Return the [X, Y] coordinate for the center point of the cell that contains the specified text.  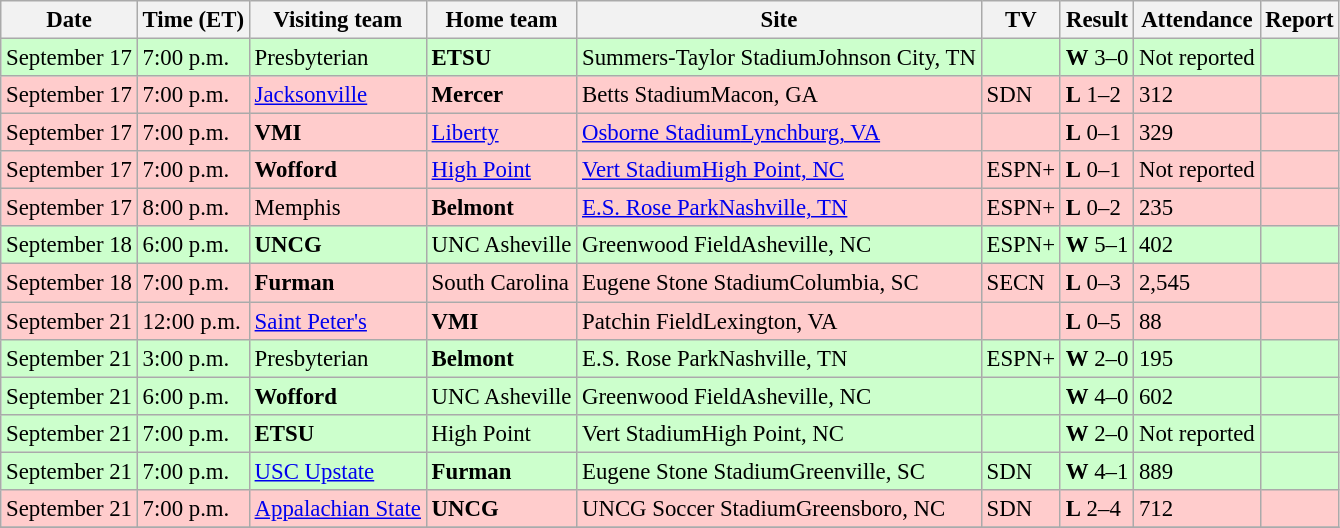
Eugene Stone StadiumColumbia, SC [780, 283]
USC Upstate [338, 471]
195 [1197, 358]
L 0–5 [1096, 321]
Home team [501, 20]
South Carolina [501, 283]
Betts StadiumMacon, GA [780, 95]
L 1–2 [1096, 95]
235 [1197, 208]
SECN [1020, 283]
312 [1197, 95]
L 2–4 [1096, 509]
Time (ET) [193, 20]
Liberty [501, 133]
Appalachian State [338, 509]
402 [1197, 245]
3:00 p.m. [193, 358]
Patchin FieldLexington, VA [780, 321]
12:00 p.m. [193, 321]
Summers-Taylor StadiumJohnson City, TN [780, 58]
Jacksonville [338, 95]
Mercer [501, 95]
Report [1300, 20]
712 [1197, 509]
Date [69, 20]
Osborne StadiumLynchburg, VA [780, 133]
2,545 [1197, 283]
889 [1197, 471]
329 [1197, 133]
TV [1020, 20]
W 4–1 [1096, 471]
W 5–1 [1096, 245]
88 [1197, 321]
Result [1096, 20]
UNCG Soccer StadiumGreensboro, NC [780, 509]
Eugene Stone StadiumGreenville, SC [780, 471]
Saint Peter's [338, 321]
8:00 p.m. [193, 208]
L 0–3 [1096, 283]
602 [1197, 396]
Memphis [338, 208]
W 3–0 [1096, 58]
Site [780, 20]
Visiting team [338, 20]
Attendance [1197, 20]
W 4–0 [1096, 396]
L 0–2 [1096, 208]
